Find where the given text appears and provide that cell's center as (X, Y) coordinate. 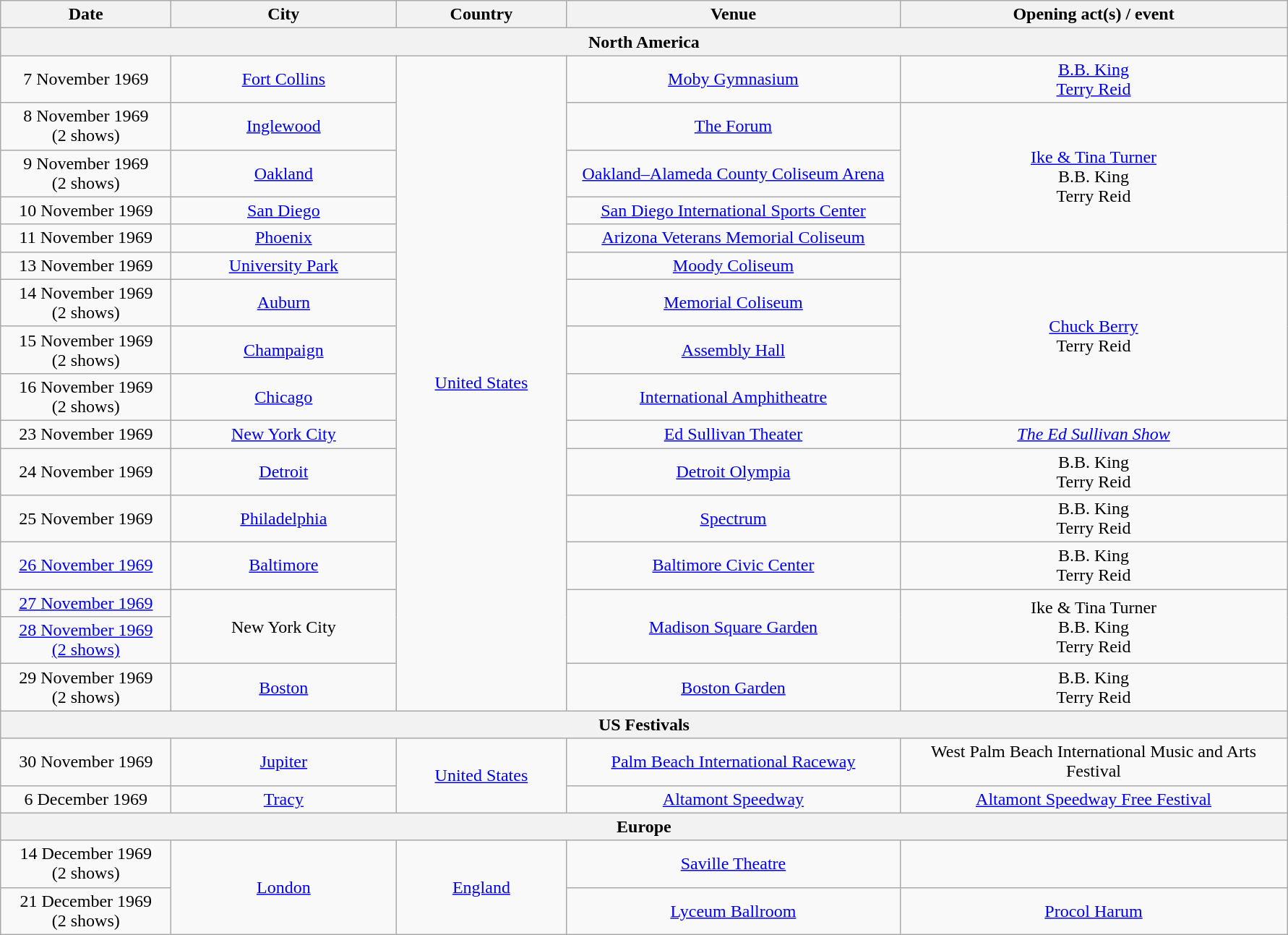
16 November 1969(2 shows) (86, 396)
London (283, 887)
7 November 1969 (86, 80)
Tracy (283, 799)
21 December 1969(2 shows) (86, 911)
Jupiter (283, 762)
Boston Garden (733, 687)
Champaign (283, 350)
The Forum (733, 126)
10 November 1969 (86, 210)
Ed Sullivan Theater (733, 434)
University Park (283, 265)
Baltimore Civic Center (733, 565)
15 November 1969(2 shows) (86, 350)
Chuck BerryTerry Reid (1094, 336)
30 November 1969 (86, 762)
Assembly Hall (733, 350)
24 November 1969 (86, 471)
Philadelphia (283, 519)
Chicago (283, 396)
Spectrum (733, 519)
West Palm Beach International Music and Arts Festival (1094, 762)
Lyceum Ballroom (733, 911)
Oakland–Alameda County Coliseum Arena (733, 174)
Auburn (283, 302)
City (283, 14)
Memorial Coliseum (733, 302)
29 November 1969(2 shows) (86, 687)
Opening act(s) / event (1094, 14)
Fort Collins (283, 80)
Detroit (283, 471)
Altamont Speedway Free Festival (1094, 799)
Boston (283, 687)
13 November 1969 (86, 265)
International Amphitheatre (733, 396)
England (481, 887)
Saville Theatre (733, 863)
14 December 1969(2 shows) (86, 863)
Oakland (283, 174)
25 November 1969 (86, 519)
9 November 1969(2 shows) (86, 174)
Date (86, 14)
27 November 1969 (86, 603)
Baltimore (283, 565)
Palm Beach International Raceway (733, 762)
23 November 1969 (86, 434)
6 December 1969 (86, 799)
The Ed Sullivan Show (1094, 434)
Altamont Speedway (733, 799)
Moody Coliseum (733, 265)
Detroit Olympia (733, 471)
Country (481, 14)
Arizona Veterans Memorial Coliseum (733, 238)
Inglewood (283, 126)
Europe (644, 827)
11 November 1969 (86, 238)
San Diego (283, 210)
San Diego International Sports Center (733, 210)
14 November 1969(2 shows) (86, 302)
Venue (733, 14)
Moby Gymnasium (733, 80)
Phoenix (283, 238)
US Festivals (644, 725)
Madison Square Garden (733, 626)
8 November 1969(2 shows) (86, 126)
Procol Harum (1094, 911)
North America (644, 42)
28 November 1969(2 shows) (86, 641)
26 November 1969 (86, 565)
